For the text-containing cell, return its midpoint in [x, y] coordinate format. 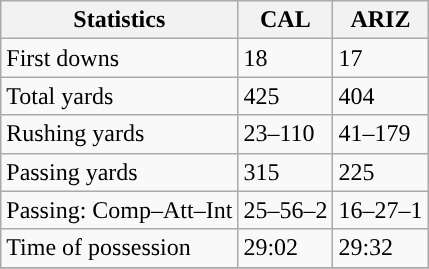
CAL [286, 20]
404 [380, 96]
Rushing yards [120, 134]
ARIZ [380, 20]
29:32 [380, 248]
First downs [120, 58]
25–56–2 [286, 210]
Time of possession [120, 248]
16–27–1 [380, 210]
18 [286, 58]
41–179 [380, 134]
Passing: Comp–Att–Int [120, 210]
17 [380, 58]
425 [286, 96]
23–110 [286, 134]
Statistics [120, 20]
225 [380, 172]
Total yards [120, 96]
315 [286, 172]
Passing yards [120, 172]
29:02 [286, 248]
